Return [x, y] of the center of cell containing provided text 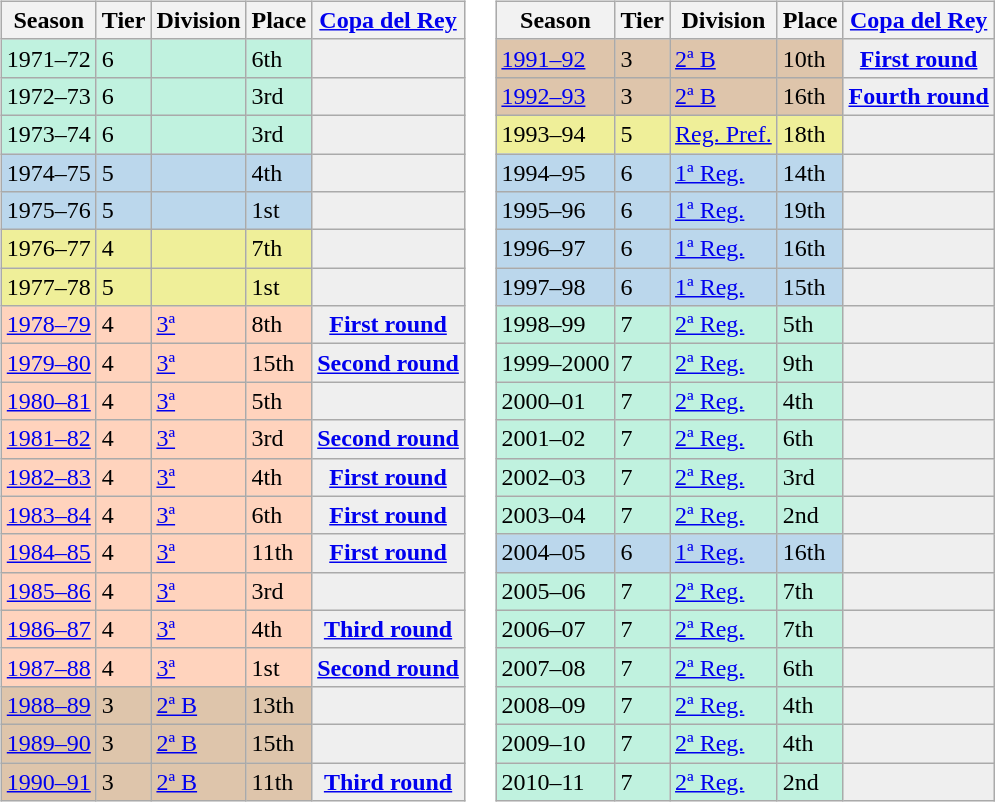
Reg. Pref. [724, 134]
1978–79 [48, 325]
9th [810, 363]
18th [810, 134]
2007–08 [556, 667]
1990–91 [48, 781]
Fourth round [918, 96]
2006–07 [556, 629]
1996–97 [556, 249]
2005–06 [556, 591]
1991–92 [556, 58]
1981–82 [48, 439]
2009–10 [556, 743]
2002–03 [556, 477]
2003–04 [556, 515]
10th [810, 58]
1997–98 [556, 287]
1976–77 [48, 249]
1982–83 [48, 477]
1984–85 [48, 553]
1974–75 [48, 173]
1975–76 [48, 211]
1987–88 [48, 667]
1972–73 [48, 96]
1977–78 [48, 287]
1994–95 [556, 173]
1992–93 [556, 96]
1971–72 [48, 58]
2010–11 [556, 781]
1998–99 [556, 325]
1989–90 [48, 743]
1993–94 [556, 134]
2000–01 [556, 401]
19th [810, 211]
1983–84 [48, 515]
2008–09 [556, 705]
2001–02 [556, 439]
1973–74 [48, 134]
14th [810, 173]
1999–2000 [556, 363]
1979–80 [48, 363]
1986–87 [48, 629]
1980–81 [48, 401]
1995–96 [556, 211]
13th [279, 705]
1988–89 [48, 705]
8th [279, 325]
2004–05 [556, 553]
1985–86 [48, 591]
